Return the [x, y] coordinate for the center point of the cell that contains the specified text.  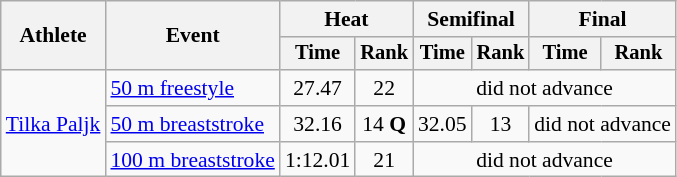
Athlete [54, 36]
Heat [346, 19]
14 Q [384, 124]
27.47 [318, 88]
Semifinal [471, 19]
32.05 [442, 124]
Tilka Paljk [54, 124]
Event [192, 36]
13 [501, 124]
32.16 [318, 124]
50 m breaststroke [192, 124]
Final [602, 19]
50 m freestyle [192, 88]
22 [384, 88]
